Determine the [X, Y] coordinate at the center of the cell enclosing the given text.  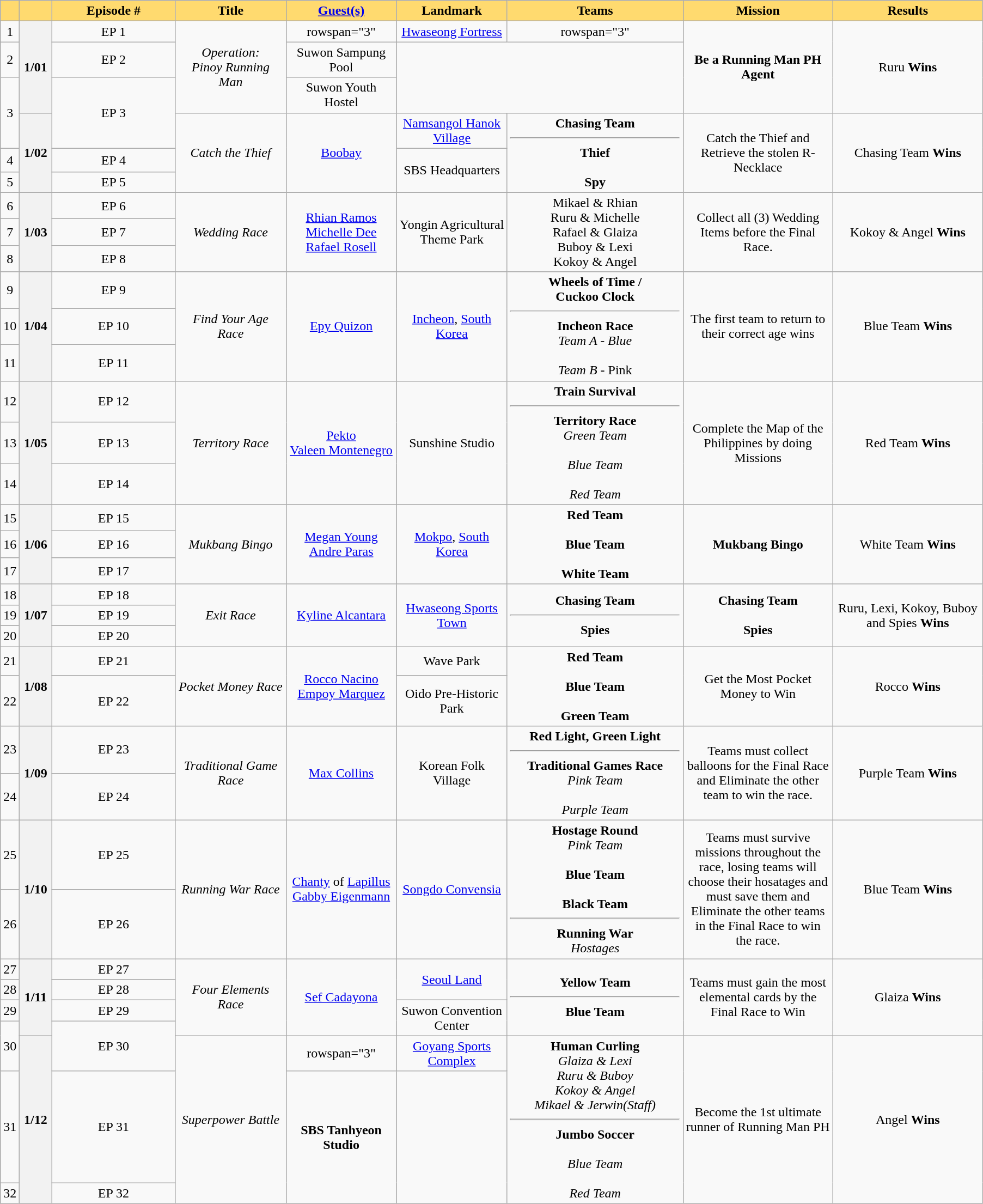
8 [10, 258]
Korean Folk Village [452, 774]
25 [10, 855]
Running War Race [231, 890]
EP 28 [113, 990]
Train SurvivalTerritory RaceGreen TeamBlue TeamRed Team [595, 442]
Epy Quizon [341, 326]
Mokpo, South Korea [452, 544]
15 [10, 518]
Traditional Game Race [231, 774]
SBS Tanhyeon Studio [341, 1138]
Chasing Team Wins [907, 153]
1/05 [36, 442]
Complete the Map of the Philippines by doing Missions [758, 442]
Teams [595, 11]
Red Light, Green LightTraditional Games RacePink TeamPurple Team [595, 774]
Goyang Sports Complex [452, 1054]
Territory Race [231, 442]
31 [10, 1127]
EP 1 [113, 32]
EP 20 [113, 636]
Seoul Land [452, 980]
Ruru Wins [907, 67]
Yellow TeamBlue Team [595, 997]
Kyline Alcantara [341, 615]
EP 32 [113, 1193]
EP 12 [113, 402]
Chasing TeamThiefSpy [595, 153]
1/06 [36, 544]
9 [10, 290]
Wheels of Time /Cuckoo ClockIncheon Race Team A - BlueTeam B - Pink [595, 326]
1/03 [36, 232]
EP 13 [113, 443]
Results [907, 11]
24 [10, 796]
EP 14 [113, 484]
Chanty of LapillusGabby Eigenmann [341, 890]
EP 26 [113, 924]
Episode # [113, 11]
EP 21 [113, 661]
14 [10, 484]
1/01 [36, 67]
PektoValeen Montenegro [341, 442]
Sunshine Studio [452, 442]
Landmark [452, 11]
1/04 [36, 326]
10 [10, 327]
1/02 [36, 153]
EP 10 [113, 327]
Oido Pre-Historic Park [452, 701]
Mission [758, 11]
EP 3 [113, 113]
EP 15 [113, 518]
Four Elements Race [231, 997]
1/08 [36, 686]
EP 7 [113, 232]
1/11 [36, 997]
Teams must collect balloons for the Final Race and Eliminate the other team to win the race. [758, 774]
28 [10, 990]
EP 4 [113, 160]
Collect all (3) Wedding Items before the Final Race. [758, 232]
Become the 1st ultimate runner of Running Man PH [758, 1120]
EP 2 [113, 60]
1/09 [36, 774]
Red TeamBlue TeamGreen Team [595, 686]
Catch the Thief and Retrieve the stolen R-Necklace [758, 153]
26 [10, 924]
6 [10, 206]
2 [10, 60]
23 [10, 750]
EP 9 [113, 290]
Red TeamBlue TeamWhite Team [595, 544]
Boobay [341, 153]
Kokoy & Angel Wins [907, 232]
EP 31 [113, 1127]
EP 24 [113, 796]
4 [10, 160]
Guest(s) [341, 11]
1/07 [36, 615]
29 [10, 1011]
Ruru, Lexi, Kokoy, Buboy and Spies Wins [907, 615]
7 [10, 232]
Glaiza Wins [907, 997]
32 [10, 1193]
Be a Running Man PH Agent [758, 67]
Sef Cadayona [341, 997]
Suwon Sampung Pool [341, 60]
1/12 [36, 1120]
EP 16 [113, 545]
EP 27 [113, 969]
EP 5 [113, 182]
5 [10, 182]
Max Collins [341, 774]
20 [10, 636]
Purple Team Wins [907, 774]
Songdo Convensia [452, 890]
Wedding Race [231, 232]
Suwon Convention Center [452, 1018]
16 [10, 545]
Teams must gain the most elemental cards by the Final Race to Win [758, 997]
EP 19 [113, 615]
Operation:Pinoy Running Man [231, 67]
Yongin Agricultural Theme Park [452, 232]
Namsangol Hanok Village [452, 131]
1 [10, 32]
Megan YoungAndre Paras [341, 544]
19 [10, 615]
Angel Wins [907, 1120]
Hwaseong Fortress [452, 32]
3 [10, 113]
27 [10, 969]
Title [231, 11]
SBS Headquarters [452, 170]
EP 17 [113, 571]
Pocket Money Race [231, 686]
Human CurlingGlaiza & LexiRuru & BuboyKokoy & AngelMikael & Jerwin(Staff)Jumbo SoccerBlue TeamRed Team [595, 1120]
Incheon, South Korea [452, 326]
Hostage RoundPink TeamBlue TeamBlack TeamRunning WarHostages [595, 890]
Suwon Youth Hostel [341, 95]
17 [10, 571]
1/10 [36, 890]
11 [10, 363]
22 [10, 701]
EP 11 [113, 363]
EP 30 [113, 1046]
Rocco Nacino Empoy Marquez [341, 686]
Get the Most Pocket Money to Win [758, 686]
18 [10, 594]
Wave Park [452, 661]
12 [10, 402]
Hwaseong Sports Town [452, 615]
White Team Wins [907, 544]
EP 22 [113, 701]
EP 25 [113, 855]
EP 8 [113, 258]
Rocco Wins [907, 686]
EP 29 [113, 1011]
EP 23 [113, 750]
Catch the Thief [231, 153]
EP 18 [113, 594]
Red Team Wins [907, 442]
21 [10, 661]
30 [10, 1046]
Superpower Battle [231, 1120]
The first team to return to their correct age wins [758, 326]
Find Your Age Race [231, 326]
13 [10, 443]
Rhian RamosMichelle DeeRafael Rosell [341, 232]
EP 6 [113, 206]
Mikael & RhianRuru & MichelleRafael & GlaizaBuboy & LexiKokoy & Angel [595, 232]
Exit Race [231, 615]
